Locate the cell with the specified text and output its [x, y] center coordinate. 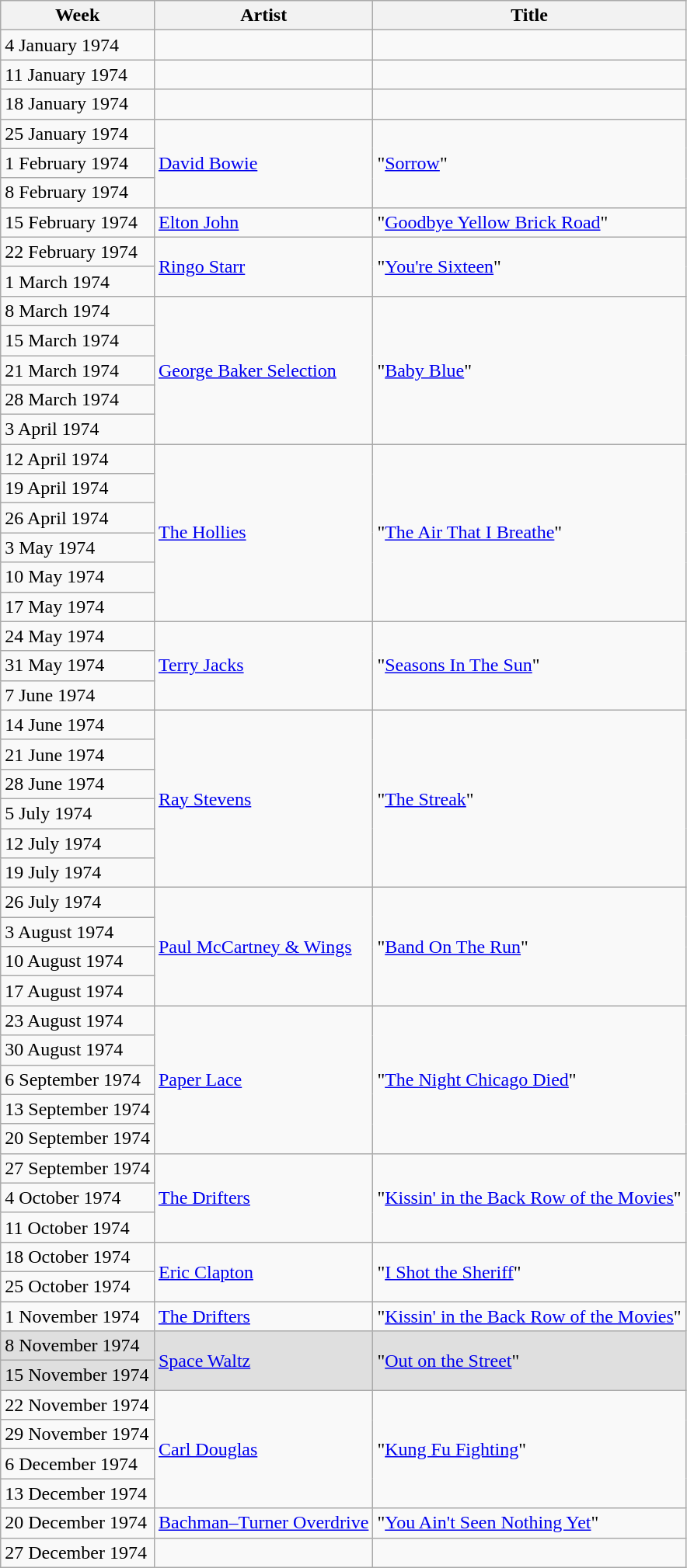
22 November 1974 [78, 1405]
Ringo Starr [263, 266]
"The Night Chicago Died" [529, 1080]
11 January 1974 [78, 75]
25 October 1974 [78, 1286]
29 November 1974 [78, 1434]
4 January 1974 [78, 45]
6 September 1974 [78, 1080]
20 September 1974 [78, 1139]
26 April 1974 [78, 518]
1 February 1974 [78, 163]
7 June 1974 [78, 695]
"Baby Blue" [529, 370]
13 September 1974 [78, 1109]
3 August 1974 [78, 932]
21 March 1974 [78, 370]
The Hollies [263, 533]
Elton John [263, 222]
"The Air That I Breathe" [529, 533]
13 December 1974 [78, 1493]
6 December 1974 [78, 1464]
12 April 1974 [78, 459]
Paul McCartney & Wings [263, 947]
Space Waltz [263, 1361]
George Baker Selection [263, 370]
"Goodbye Yellow Brick Road" [529, 222]
31 May 1974 [78, 666]
"The Streak" [529, 798]
26 July 1974 [78, 902]
"You Ain't Seen Nothing Yet" [529, 1523]
22 February 1974 [78, 252]
11 October 1974 [78, 1227]
14 June 1974 [78, 725]
"Kung Fu Fighting" [529, 1449]
"Sorrow" [529, 163]
15 February 1974 [78, 222]
19 July 1974 [78, 873]
Paper Lace [263, 1080]
10 May 1974 [78, 577]
17 August 1974 [78, 991]
Carl Douglas [263, 1449]
24 May 1974 [78, 636]
12 July 1974 [78, 843]
28 March 1974 [78, 400]
David Bowie [263, 163]
"I Shot the Sheriff" [529, 1271]
30 August 1974 [78, 1050]
8 February 1974 [78, 193]
18 October 1974 [78, 1257]
21 June 1974 [78, 754]
20 December 1974 [78, 1523]
Eric Clapton [263, 1271]
"You're Sixteen" [529, 266]
18 January 1974 [78, 104]
27 September 1974 [78, 1168]
23 August 1974 [78, 1020]
Terry Jacks [263, 666]
3 May 1974 [78, 548]
8 November 1974 [78, 1346]
3 April 1974 [78, 429]
8 March 1974 [78, 311]
28 June 1974 [78, 784]
15 November 1974 [78, 1375]
17 May 1974 [78, 607]
19 April 1974 [78, 488]
"Out on the Street" [529, 1361]
"Seasons In The Sun" [529, 666]
1 November 1974 [78, 1316]
"Band On The Run" [529, 947]
4 October 1974 [78, 1198]
5 July 1974 [78, 813]
27 December 1974 [78, 1552]
Ray Stevens [263, 798]
15 March 1974 [78, 340]
25 January 1974 [78, 134]
1 March 1974 [78, 281]
Week [78, 16]
10 August 1974 [78, 961]
Title [529, 16]
Artist [263, 16]
Bachman–Turner Overdrive [263, 1523]
